Find where the given text appears and provide that cell's center as [X, Y] coordinate. 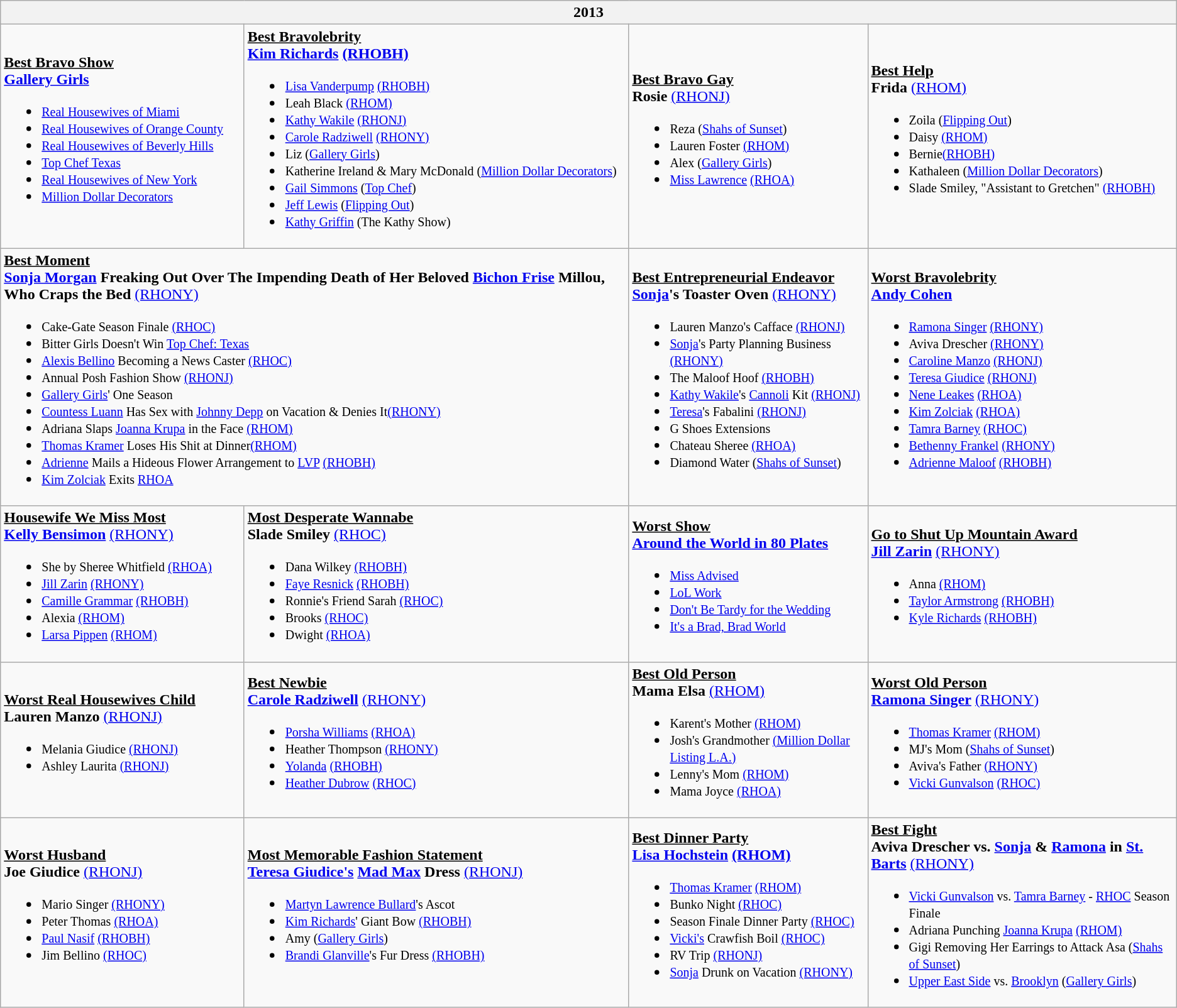
Best HelpFrida (RHOM)Zoila (Flipping Out)Daisy (RHOM)Bernie(RHOBH)Kathaleen (Million Dollar Decorators)Slade Smiley, "Assistant to Gretchen" (RHOBH) [1022, 136]
Best NewbieCarole Radziwell (RHONY)Porsha Williams (RHOA)Heather Thompson (RHONY)Yolanda (RHOBH)Heather Dubrow (RHOC) [436, 740]
Best Bravo GayRosie (RHONJ)Reza (Shahs of Sunset)Lauren Foster (RHOM)Alex (Gallery Girls)Miss Lawrence (RHOA) [748, 136]
2013 [588, 13]
Worst Real Housewives ChildLauren Manzo (RHONJ)Melania Giudice (RHONJ)Ashley Laurita (RHONJ) [122, 740]
Best Old PersonMama Elsa (RHOM)Karent's Mother (RHOM)Josh's Grandmother (Million Dollar Listing L.A.)Lenny's Mom (RHOM)Mama Joyce (RHOA) [748, 740]
Worst ShowAround the World in 80 PlatesMiss AdvisedLoL WorkDon't Be Tardy for the WeddingIt's a Brad, Brad World [748, 584]
Most Desperate WannabeSlade Smiley (RHOC)Dana Wilkey (RHOBH)Faye Resnick (RHOBH)Ronnie's Friend Sarah (RHOC)Brooks (RHOC)Dwight (RHOA) [436, 584]
Go to Shut Up Mountain AwardJill Zarin (RHONY)Anna (RHOM)Taylor Armstrong (RHOBH)Kyle Richards (RHOBH) [1022, 584]
Worst Old PersonRamona Singer (RHONY)Thomas Kramer (RHOM)MJ's Mom (Shahs of Sunset)Aviva's Father (RHONY)Vicki Gunvalson (RHOC) [1022, 740]
Worst HusbandJoe Giudice (RHONJ)Mario Singer (RHONY)Peter Thomas (RHOA)Paul Nasif (RHOBH)Jim Bellino (RHOC) [122, 912]
Housewife We Miss MostKelly Bensimon (RHONY)She by Sheree Whitfield (RHOA)Jill Zarin (RHONY)Camille Grammar (RHOBH)Alexia (RHOM)Larsa Pippen (RHOM) [122, 584]
